Identify which cell holds the provided text, then report its (X, Y) central coordinate. 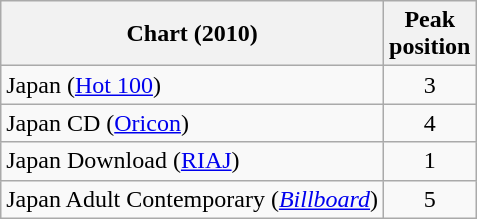
4 (430, 123)
Japan (Hot 100) (192, 85)
Peakposition (430, 34)
3 (430, 85)
1 (430, 161)
Japan CD (Oricon) (192, 123)
Japan Adult Contemporary (Billboard) (192, 199)
Japan Download (RIAJ) (192, 161)
Chart (2010) (192, 34)
5 (430, 199)
